Return (X, Y) of the center of cell containing provided text 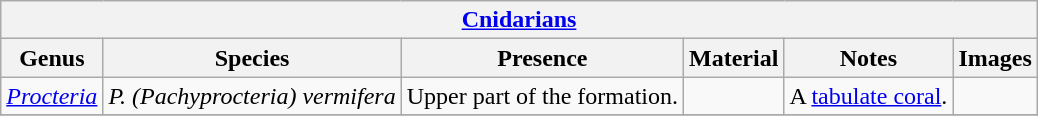
Procteria (52, 96)
A tabulate coral. (868, 96)
Material (734, 58)
Notes (868, 58)
Genus (52, 58)
Species (252, 58)
Upper part of the formation. (542, 96)
Presence (542, 58)
Images (995, 58)
Cnidarians (520, 20)
P. (Pachyprocteria) vermifera (252, 96)
